Pinpoint the cell where the given text exists, returning its [x, y] midpoint coordinate. 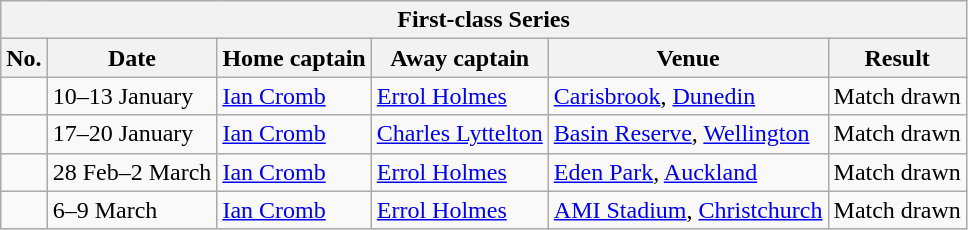
No. [24, 58]
Date [132, 58]
6–9 March [132, 210]
Charles Lyttelton [460, 134]
Eden Park, Auckland [688, 172]
Venue [688, 58]
Away captain [460, 58]
28 Feb–2 March [132, 172]
Home captain [294, 58]
Carisbrook, Dunedin [688, 96]
17–20 January [132, 134]
Basin Reserve, Wellington [688, 134]
First-class Series [484, 20]
10–13 January [132, 96]
AMI Stadium, Christchurch [688, 210]
Result [897, 58]
